Search for the cell housing the specified text and yield its [x, y] center coordinate. 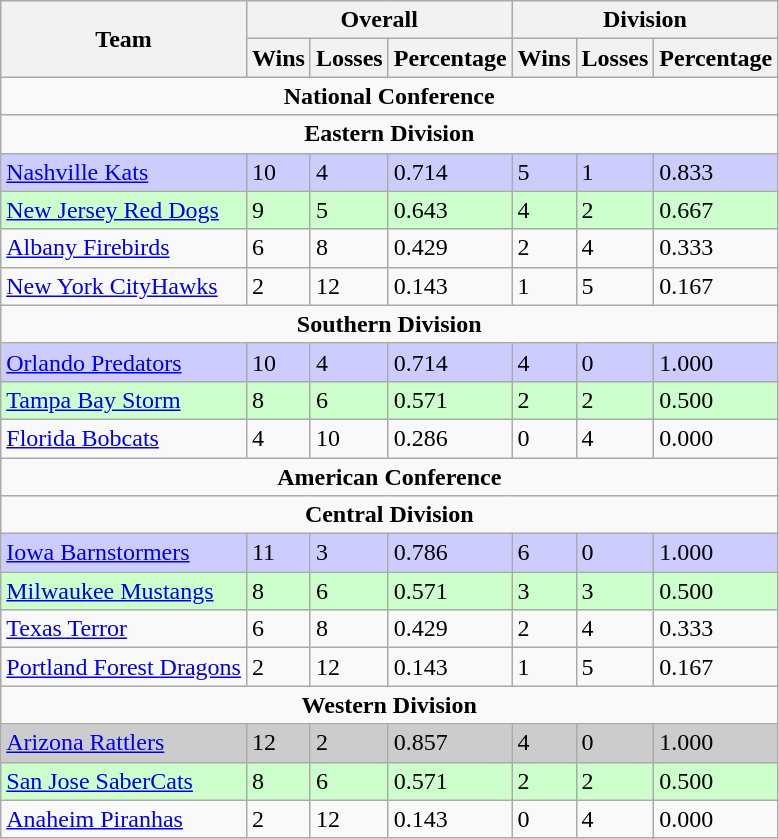
Eastern Division [390, 134]
National Conference [390, 96]
Southern Division [390, 324]
11 [278, 553]
Texas Terror [124, 629]
Portland Forest Dragons [124, 667]
Division [645, 20]
0.833 [716, 172]
New York CityHawks [124, 286]
Florida Bobcats [124, 438]
Central Division [390, 515]
Overall [379, 20]
Arizona Rattlers [124, 743]
0.786 [450, 553]
Albany Firebirds [124, 248]
0.643 [450, 210]
0.667 [716, 210]
New Jersey Red Dogs [124, 210]
Team [124, 39]
Milwaukee Mustangs [124, 591]
Tampa Bay Storm [124, 400]
Anaheim Piranhas [124, 819]
Nashville Kats [124, 172]
0.286 [450, 438]
0.857 [450, 743]
American Conference [390, 477]
Iowa Barnstormers [124, 553]
Orlando Predators [124, 362]
San Jose SaberCats [124, 781]
9 [278, 210]
Western Division [390, 705]
